Scan for the cell matching the given text and deliver its (x, y) coordinate at center. 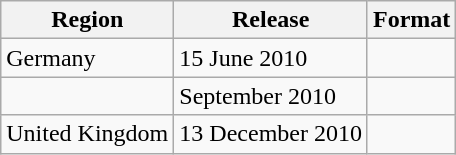
Region (88, 20)
13 December 2010 (271, 134)
15 June 2010 (271, 58)
Release (271, 20)
United Kingdom (88, 134)
Germany (88, 58)
September 2010 (271, 96)
Format (411, 20)
